Determine the [X, Y] coordinate at the center of the cell enclosing the given text.  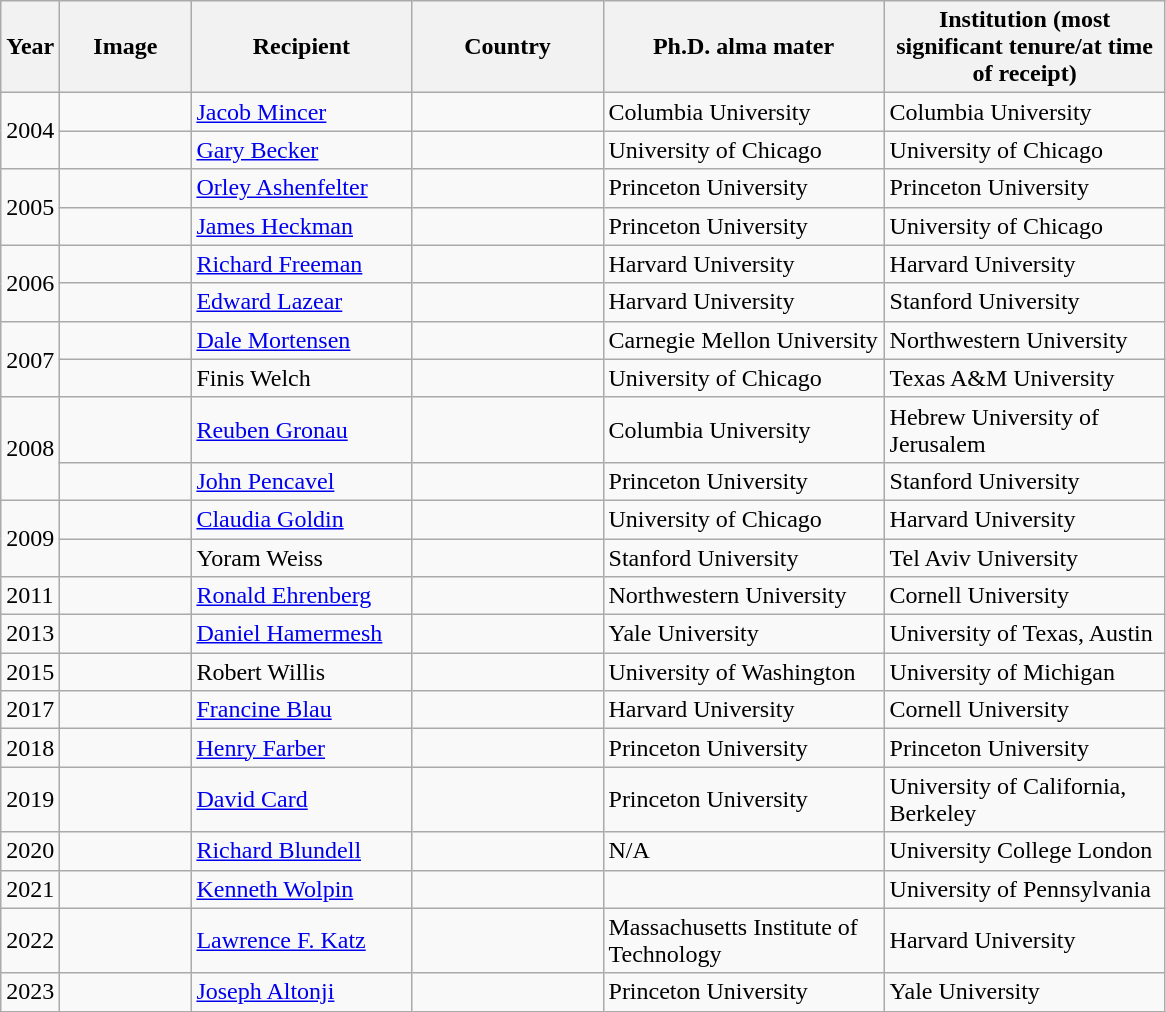
Jacob Mincer [302, 112]
2021 [30, 889]
2019 [30, 800]
Claudia Goldin [302, 519]
Robert Willis [302, 672]
University College London [1024, 851]
2005 [30, 207]
Hebrew University of Jerusalem [1024, 430]
2011 [30, 596]
Texas A&M University [1024, 378]
James Heckman [302, 226]
University of Pennsylvania [1024, 889]
Reuben Gronau [302, 430]
Institution (most significant tenure/at time of receipt) [1024, 47]
2007 [30, 359]
John Pencavel [302, 481]
Francine Blau [302, 710]
Lawrence F. Katz [302, 940]
Image [126, 47]
Richard Freeman [302, 264]
David Card [302, 800]
Dale Mortensen [302, 340]
Yoram Weiss [302, 557]
2015 [30, 672]
University of California, Berkeley [1024, 800]
Year [30, 47]
Joseph Altonji [302, 992]
2009 [30, 538]
N/A [744, 851]
Orley Ashenfelter [302, 188]
2004 [30, 131]
University of Washington [744, 672]
2008 [30, 448]
2013 [30, 634]
Kenneth Wolpin [302, 889]
2006 [30, 283]
Ronald Ehrenberg [302, 596]
2022 [30, 940]
Carnegie Mellon University [744, 340]
Henry Farber [302, 748]
Ph.D. alma mater [744, 47]
Daniel Hamermesh [302, 634]
Edward Lazear [302, 302]
Recipient [302, 47]
2023 [30, 992]
Gary Becker [302, 150]
Richard Blundell [302, 851]
Tel Aviv University [1024, 557]
University of Michigan [1024, 672]
2017 [30, 710]
2018 [30, 748]
2020 [30, 851]
University of Texas, Austin [1024, 634]
Country [508, 47]
Massachusetts Institute of Technology [744, 940]
Finis Welch [302, 378]
